Search for the cell housing the specified text and yield its [x, y] center coordinate. 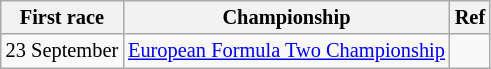
Ref [470, 17]
23 September [62, 51]
European Formula Two Championship [286, 51]
Championship [286, 17]
First race [62, 17]
